Determine the (x, y) coordinate at the center of the cell enclosing the given text.  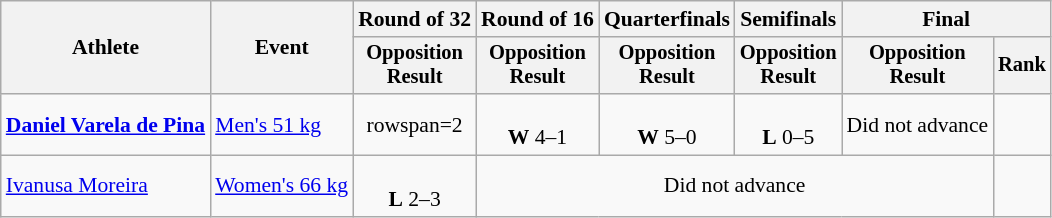
L 2–3 (414, 186)
Athlete (106, 48)
rowspan=2 (414, 124)
Ivanusa Moreira (106, 186)
Rank (1022, 66)
Women's 66 kg (282, 186)
W 4–1 (538, 124)
Final (946, 19)
W 5–0 (667, 124)
L 0–5 (788, 124)
Men's 51 kg (282, 124)
Quarterfinals (667, 19)
Event (282, 48)
Round of 16 (538, 19)
Round of 32 (414, 19)
Semifinals (788, 19)
Daniel Varela de Pina (106, 124)
